Determine the [X, Y] coordinate at the center of the cell enclosing the given text.  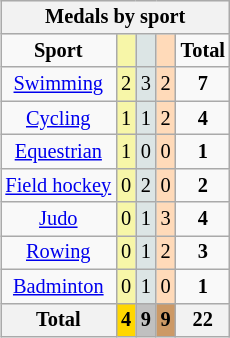
Equestrian [58, 152]
Field hockey [58, 185]
Badminton [58, 286]
22 [203, 320]
7 [203, 84]
Rowing [58, 253]
Judo [58, 219]
Swimming [58, 84]
Medals by sport [114, 17]
Cycling [58, 118]
Sport [58, 51]
